Return the (x, y) coordinate for the center point of the cell that contains the specified text.  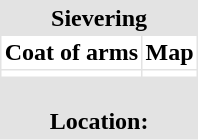
Location: (100, 108)
Sievering (100, 18)
Coat of arms (72, 52)
Map (169, 52)
